Locate the cell with the specified text and output its [x, y] center coordinate. 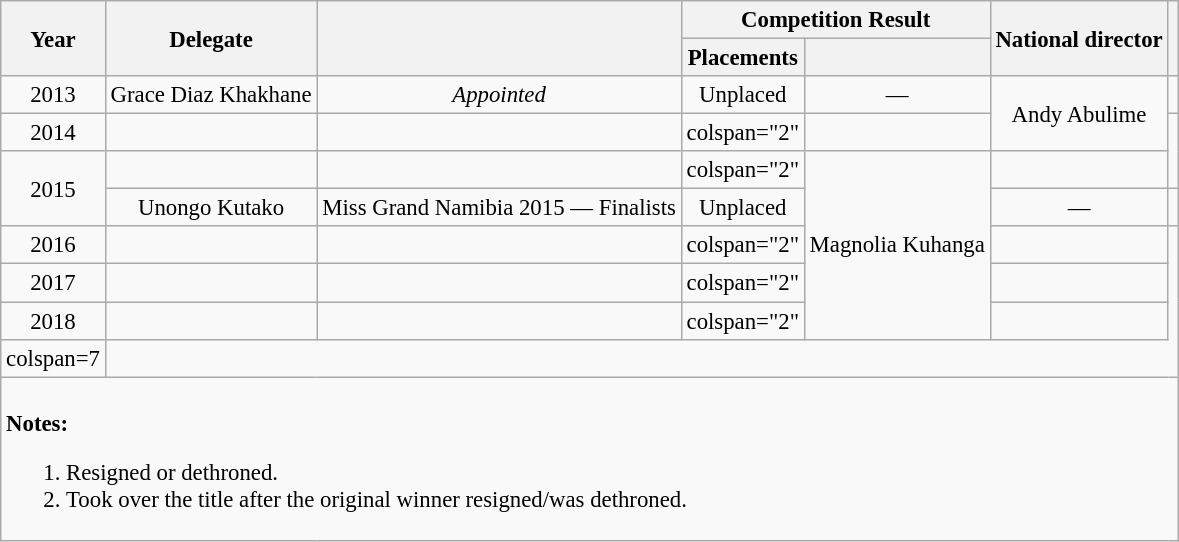
Grace Diaz Khakhane [211, 95]
colspan=7 [53, 358]
Magnolia Kuhanga [897, 245]
Notes: Resigned or dethroned. Took over the title after the original winner resigned/was dethroned. [590, 459]
Year [53, 38]
Placements [742, 58]
Unongo Kutako [211, 208]
2017 [53, 283]
Andy Abulime [1079, 114]
2018 [53, 321]
Delegate [211, 38]
2015 [53, 188]
Appointed [499, 95]
Competition Result [836, 20]
National director [1079, 38]
2013 [53, 95]
2014 [53, 133]
2016 [53, 245]
Miss Grand Namibia 2015 — Finalists [499, 208]
